Locate the cell with the specified text and output its (X, Y) center coordinate. 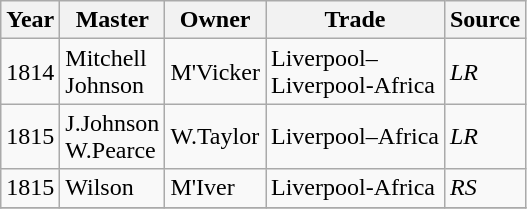
Liverpool–Africa (356, 136)
J.JohnsonW.Pearce (112, 136)
Liverpool-Africa (356, 188)
Source (484, 20)
M'Vicker (216, 72)
Owner (216, 20)
Year (30, 20)
1814 (30, 72)
RS (484, 188)
Trade (356, 20)
W.Taylor (216, 136)
M'Iver (216, 188)
MitchellJohnson (112, 72)
Wilson (112, 188)
Liverpool–Liverpool-Africa (356, 72)
Master (112, 20)
